Return (x, y) of the center of cell containing provided text 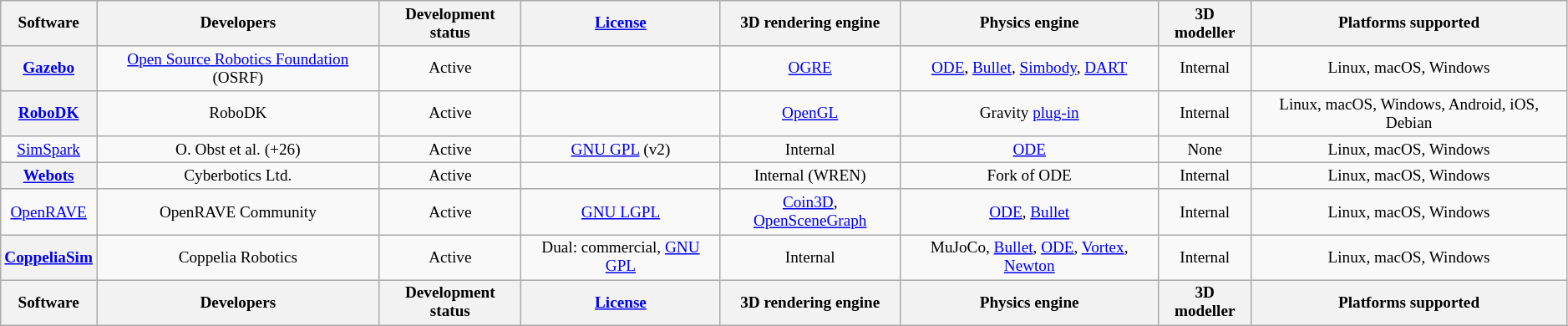
OGRE (810, 69)
MuJoCo, Bullet, ODE, Vortex, Newton (1029, 257)
None (1205, 150)
Webots (48, 176)
O. Obst et al. (+26) (239, 150)
Coin3D, OpenSceneGraph (810, 211)
Fork of ODE (1029, 176)
SimSpark (48, 150)
Internal (WREN) (810, 176)
Linux, macOS, Windows, Android, iOS, Debian (1408, 114)
OpenGL (810, 114)
OpenRAVE (48, 211)
Gravity plug-in (1029, 114)
GNU GPL (v2) (622, 150)
Dual: commercial, GNU GPL (622, 257)
ODE (1029, 150)
OpenRAVE Community (239, 211)
ODE, Bullet, Simbody, DART (1029, 69)
GNU LGPL (622, 211)
Gazebo (48, 69)
Cyberbotics Ltd. (239, 176)
Open Source Robotics Foundation (OSRF) (239, 69)
Coppelia Robotics (239, 257)
CoppeliaSim (48, 257)
ODE, Bullet (1029, 211)
